Identify which cell holds the provided text, then report its [x, y] central coordinate. 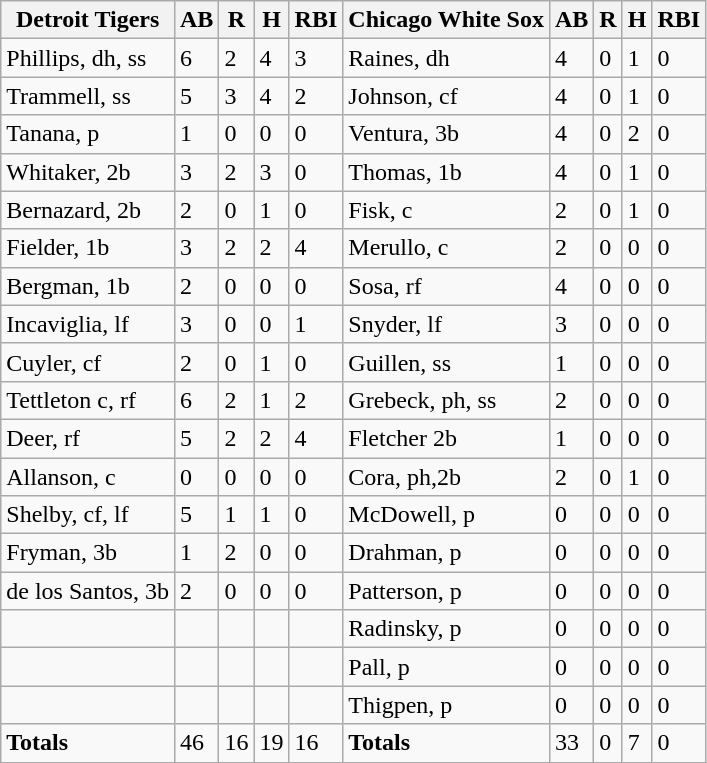
Bernazard, 2b [88, 210]
Sosa, rf [446, 286]
Thomas, 1b [446, 172]
Guillen, ss [446, 362]
Pall, p [446, 667]
Detroit Tigers [88, 20]
Snyder, lf [446, 324]
7 [637, 743]
Drahman, p [446, 553]
Whitaker, 2b [88, 172]
Patterson, p [446, 591]
Deer, rf [88, 438]
Cuyler, cf [88, 362]
Phillips, dh, ss [88, 58]
Trammell, ss [88, 96]
Grebeck, ph, ss [446, 400]
Raines, dh [446, 58]
46 [196, 743]
Fielder, 1b [88, 248]
Cora, ph,2b [446, 477]
Thigpen, p [446, 705]
McDowell, p [446, 515]
de los Santos, 3b [88, 591]
Fryman, 3b [88, 553]
Merullo, c [446, 248]
Incaviglia, lf [88, 324]
Chicago White Sox [446, 20]
Allanson, c [88, 477]
Fisk, c [446, 210]
Johnson, cf [446, 96]
Tanana, p [88, 134]
Ventura, 3b [446, 134]
Bergman, 1b [88, 286]
Shelby, cf, lf [88, 515]
Radinsky, p [446, 629]
33 [571, 743]
19 [272, 743]
Tettleton c, rf [88, 400]
Fletcher 2b [446, 438]
